Scan for the cell matching the given text and deliver its [x, y] coordinate at center. 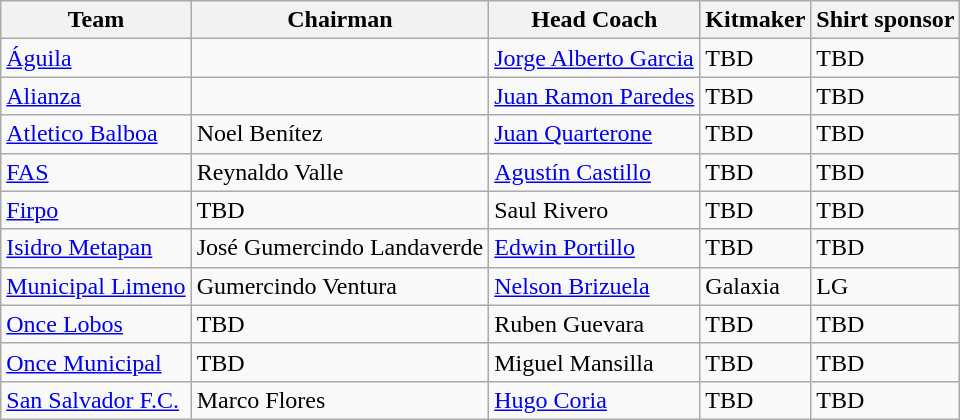
Galaxia [756, 286]
José Gumercindo Landaverde [340, 248]
Juan Quarterone [594, 134]
Miguel Mansilla [594, 362]
Agustín Castillo [594, 172]
San Salvador F.C. [96, 400]
Saul Rivero [594, 210]
Gumercindo Ventura [340, 286]
Alianza [96, 96]
Municipal Limeno [96, 286]
Juan Ramon Paredes [594, 96]
Jorge Alberto Garcia [594, 58]
Team [96, 20]
Noel Benítez [340, 134]
Reynaldo Valle [340, 172]
Once Lobos [96, 324]
Isidro Metapan [96, 248]
Marco Flores [340, 400]
Hugo Coria [594, 400]
Nelson Brizuela [594, 286]
Once Municipal [96, 362]
LG [886, 286]
Head Coach [594, 20]
Shirt sponsor [886, 20]
Águila [96, 58]
Atletico Balboa [96, 134]
Firpo [96, 210]
Chairman [340, 20]
Ruben Guevara [594, 324]
FAS [96, 172]
Kitmaker [756, 20]
Edwin Portillo [594, 248]
